Identify which cell holds the provided text, then report its [x, y] central coordinate. 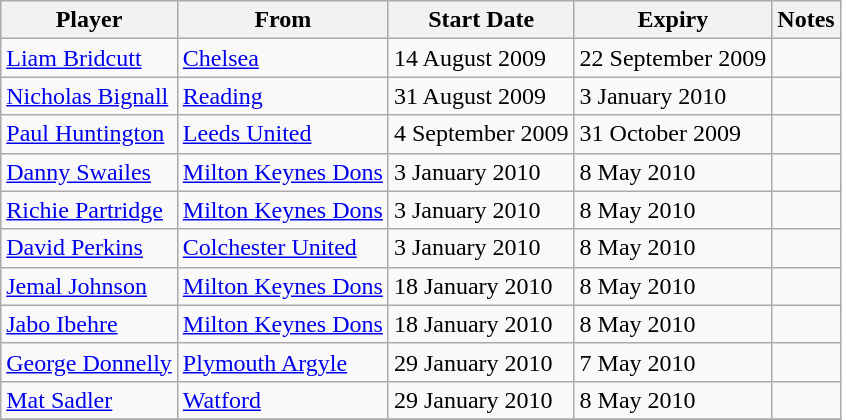
Nicholas Bignall [90, 96]
Player [90, 20]
4 September 2009 [481, 134]
Chelsea [282, 58]
14 August 2009 [481, 58]
22 September 2009 [673, 58]
Notes [806, 20]
Mat Sadler [90, 400]
From [282, 20]
Watford [282, 400]
Danny Swailes [90, 172]
31 August 2009 [481, 96]
George Donnelly [90, 362]
Plymouth Argyle [282, 362]
Colchester United [282, 248]
David Perkins [90, 248]
Richie Partridge [90, 210]
Jabo Ibehre [90, 324]
Paul Huntington [90, 134]
Expiry [673, 20]
Start Date [481, 20]
31 October 2009 [673, 134]
Jemal Johnson [90, 286]
7 May 2010 [673, 362]
Reading [282, 96]
Liam Bridcutt [90, 58]
Leeds United [282, 134]
